Search for the cell housing the specified text and yield its (x, y) center coordinate. 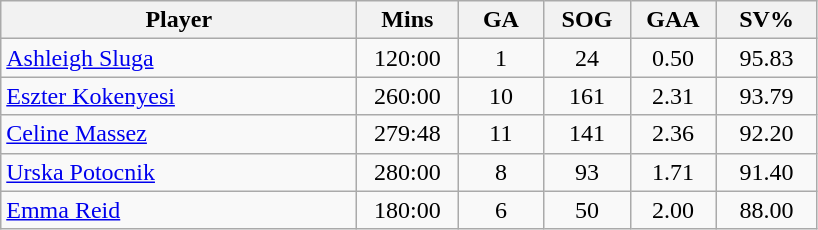
91.40 (766, 172)
8 (501, 172)
50 (587, 210)
0.50 (673, 58)
Eszter Kokenyesi (179, 96)
161 (587, 96)
260:00 (408, 96)
279:48 (408, 134)
Celine Massez (179, 134)
92.20 (766, 134)
2.36 (673, 134)
141 (587, 134)
2.31 (673, 96)
Mins (408, 20)
120:00 (408, 58)
GA (501, 20)
93 (587, 172)
93.79 (766, 96)
SOG (587, 20)
GAA (673, 20)
1.71 (673, 172)
95.83 (766, 58)
180:00 (408, 210)
Ashleigh Sluga (179, 58)
Emma Reid (179, 210)
11 (501, 134)
2.00 (673, 210)
Urska Potocnik (179, 172)
88.00 (766, 210)
1 (501, 58)
Player (179, 20)
280:00 (408, 172)
SV% (766, 20)
6 (501, 210)
10 (501, 96)
24 (587, 58)
